Determine the (X, Y) coordinate at the center of the cell enclosing the given text.  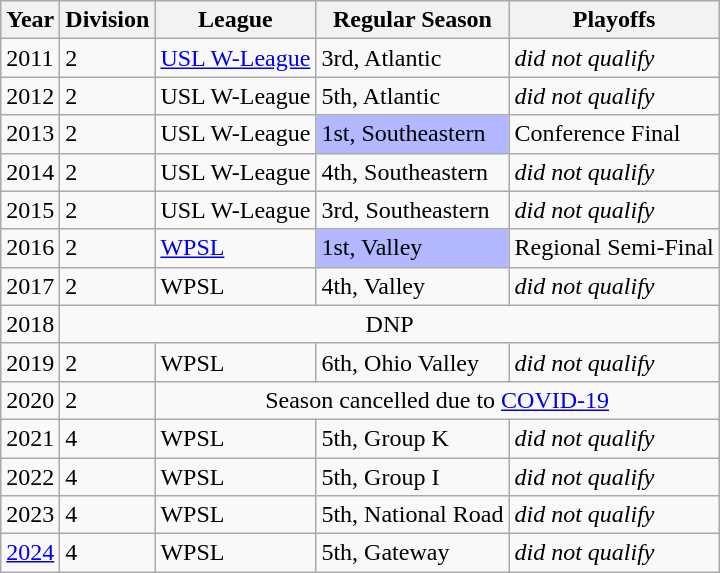
5th, Gateway (412, 553)
Season cancelled due to COVID-19 (437, 400)
2022 (30, 477)
4th, Valley (412, 286)
Year (30, 20)
5th, Group K (412, 438)
2014 (30, 172)
2017 (30, 286)
2013 (30, 134)
DNP (390, 324)
1st, Southeastern (412, 134)
2015 (30, 210)
2024 (30, 553)
4th, Southeastern (412, 172)
5th, Atlantic (412, 96)
5th, Group I (412, 477)
6th, Ohio Valley (412, 362)
Regular Season (412, 20)
2018 (30, 324)
5th, National Road (412, 515)
League (236, 20)
Regional Semi-Final (614, 248)
2023 (30, 515)
3rd, Southeastern (412, 210)
2019 (30, 362)
2020 (30, 400)
Conference Final (614, 134)
3rd, Atlantic (412, 58)
2011 (30, 58)
1st, Valley (412, 248)
Playoffs (614, 20)
Division (108, 20)
2021 (30, 438)
2012 (30, 96)
2016 (30, 248)
